Search for the cell housing the specified text and yield its (x, y) center coordinate. 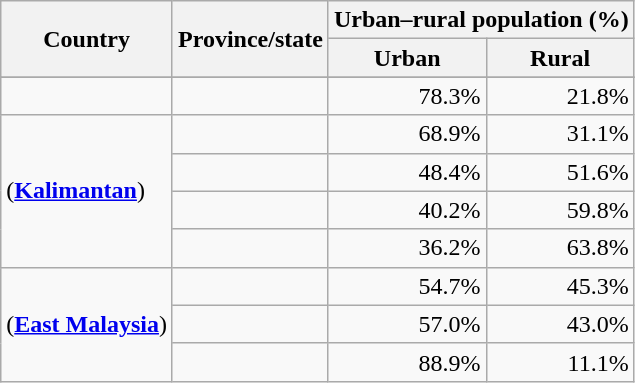
59.8% (560, 210)
31.1% (560, 134)
63.8% (560, 248)
57.0% (407, 324)
(Kalimantan) (87, 191)
Urban (407, 58)
88.9% (407, 362)
Country (87, 39)
78.3% (407, 96)
43.0% (560, 324)
21.8% (560, 96)
Urban–rural population (%) (481, 20)
40.2% (407, 210)
Rural (560, 58)
(East Malaysia) (87, 324)
Province/state (250, 39)
45.3% (560, 286)
54.7% (407, 286)
48.4% (407, 172)
51.6% (560, 172)
68.9% (407, 134)
36.2% (407, 248)
11.1% (560, 362)
